Provide the [X, Y] coordinate of the cell's center where the given text is located.  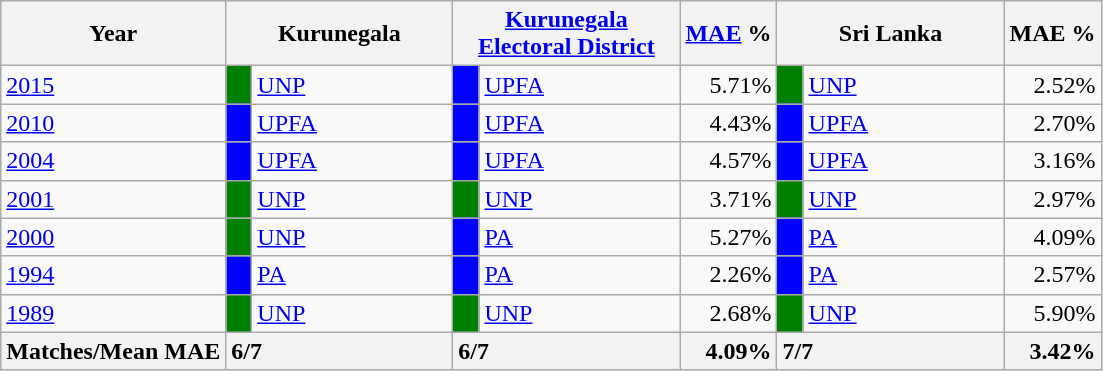
3.71% [728, 199]
2.97% [1052, 199]
1989 [114, 313]
Kurunegala Electoral District [566, 34]
4.57% [728, 161]
3.42% [1052, 351]
Sri Lanka [890, 34]
2004 [114, 161]
2001 [114, 199]
5.90% [1052, 313]
5.27% [728, 237]
2.26% [728, 275]
2000 [114, 237]
2.68% [728, 313]
Matches/Mean MAE [114, 351]
2010 [114, 123]
3.16% [1052, 161]
Year [114, 34]
Kurunegala [340, 34]
1994 [114, 275]
7/7 [890, 351]
5.71% [728, 85]
2015 [114, 85]
4.43% [728, 123]
2.57% [1052, 275]
2.52% [1052, 85]
2.70% [1052, 123]
